Determine the [X, Y] coordinate at the center of the cell enclosing the given text.  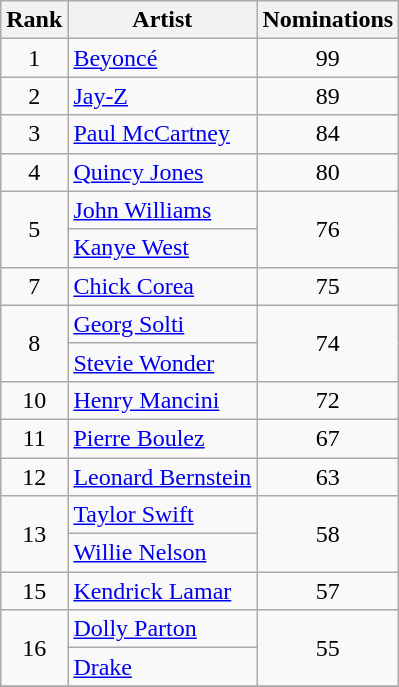
Taylor Swift [162, 515]
5 [34, 229]
3 [34, 134]
55 [328, 648]
10 [34, 400]
76 [328, 229]
8 [34, 343]
John Williams [162, 210]
13 [34, 534]
57 [328, 591]
74 [328, 343]
Nominations [328, 20]
7 [34, 286]
Kendrick Lamar [162, 591]
4 [34, 172]
72 [328, 400]
Rank [34, 20]
89 [328, 96]
Artist [162, 20]
Drake [162, 667]
Dolly Parton [162, 629]
67 [328, 438]
Jay-Z [162, 96]
80 [328, 172]
63 [328, 477]
Leonard Bernstein [162, 477]
Paul McCartney [162, 134]
12 [34, 477]
1 [34, 58]
Beyoncé [162, 58]
Kanye West [162, 248]
11 [34, 438]
Willie Nelson [162, 553]
99 [328, 58]
16 [34, 648]
Stevie Wonder [162, 362]
Pierre Boulez [162, 438]
Quincy Jones [162, 172]
75 [328, 286]
84 [328, 134]
2 [34, 96]
Georg Solti [162, 324]
58 [328, 534]
Chick Corea [162, 286]
Henry Mancini [162, 400]
15 [34, 591]
